Pinpoint the cell where the given text exists, returning its [X, Y] midpoint coordinate. 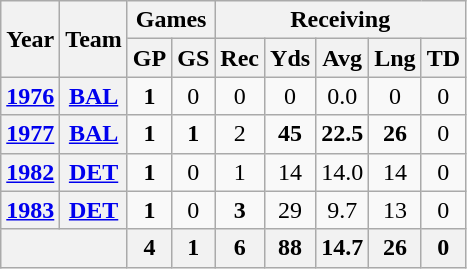
2 [240, 134]
1983 [30, 210]
Rec [240, 58]
Receiving [340, 20]
4 [149, 248]
1976 [30, 96]
GS [194, 58]
1982 [30, 172]
14.0 [342, 172]
22.5 [342, 134]
1977 [30, 134]
Year [30, 39]
TD [443, 58]
GP [149, 58]
13 [395, 210]
Team [94, 39]
9.7 [342, 210]
Avg [342, 58]
Lng [395, 58]
6 [240, 248]
29 [290, 210]
14.7 [342, 248]
45 [290, 134]
Yds [290, 58]
3 [240, 210]
Games [170, 20]
88 [290, 248]
0.0 [342, 96]
